Output the (X, Y) coordinate of the center of the cell containing the given text.  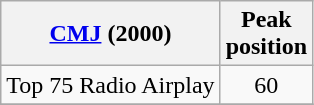
60 (266, 85)
Top 75 Radio Airplay (110, 85)
Peakposition (266, 34)
CMJ (2000) (110, 34)
